For the text-containing cell, return its midpoint in (x, y) coordinate format. 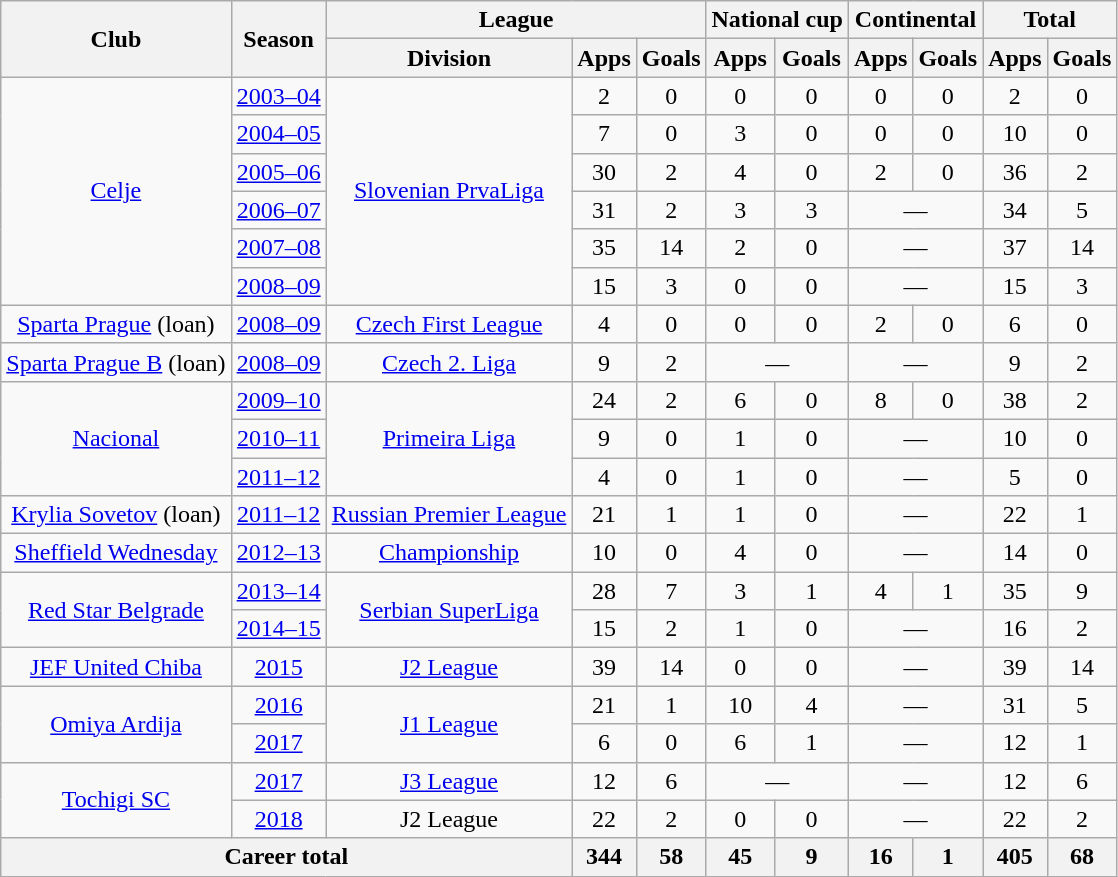
Career total (286, 857)
League (516, 20)
J1 League (449, 724)
28 (604, 591)
JEF United Chiba (116, 667)
J3 League (449, 781)
Celje (116, 191)
Season (278, 39)
45 (740, 857)
Slovenian PrvaLiga (449, 191)
2007–08 (278, 248)
Tochigi SC (116, 800)
2018 (278, 819)
405 (1015, 857)
Total (1050, 20)
Division (449, 58)
36 (1015, 172)
Club (116, 39)
Sparta Prague (loan) (116, 324)
2010–11 (278, 438)
30 (604, 172)
Continental (915, 20)
344 (604, 857)
38 (1015, 400)
Russian Premier League (449, 515)
Serbian SuperLiga (449, 610)
Czech 2. Liga (449, 362)
National cup (777, 20)
8 (880, 400)
Primeira Liga (449, 438)
Sheffield Wednesday (116, 553)
24 (604, 400)
2006–07 (278, 210)
Krylia Sovetov (loan) (116, 515)
Nacional (116, 438)
Czech First League (449, 324)
2014–15 (278, 629)
2012–13 (278, 553)
2003–04 (278, 96)
2016 (278, 705)
2004–05 (278, 134)
58 (671, 857)
2015 (278, 667)
37 (1015, 248)
68 (1082, 857)
Sparta Prague B (loan) (116, 362)
2009–10 (278, 400)
Red Star Belgrade (116, 610)
2013–14 (278, 591)
2005–06 (278, 172)
34 (1015, 210)
Omiya Ardija (116, 724)
Championship (449, 553)
